Capture the cell that displays the provided text and extract its [X, Y] central coordinate. 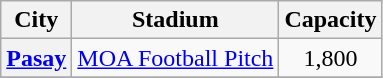
Capacity [330, 20]
MOA Football Pitch [176, 58]
Stadium [176, 20]
Pasay [36, 58]
City [36, 20]
1,800 [330, 58]
